Locate the cell with the specified text and output its (x, y) center coordinate. 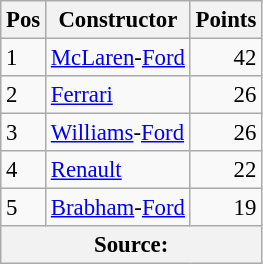
22 (226, 170)
Ferrari (118, 95)
Points (226, 20)
Brabham-Ford (118, 208)
Source: (132, 245)
McLaren-Ford (118, 58)
Williams-Ford (118, 133)
2 (24, 95)
Pos (24, 20)
42 (226, 58)
3 (24, 133)
4 (24, 170)
Renault (118, 170)
1 (24, 58)
5 (24, 208)
19 (226, 208)
Constructor (118, 20)
